Capture the cell that displays the provided text and extract its [X, Y] central coordinate. 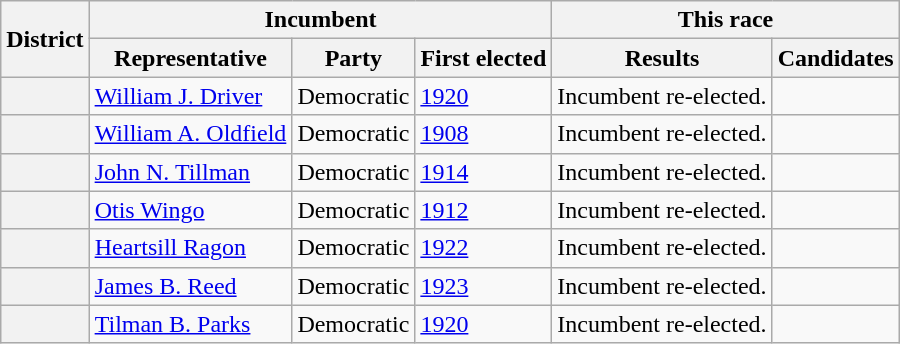
Candidates [836, 58]
This race [726, 20]
1923 [484, 286]
Otis Wingo [190, 210]
Heartsill Ragon [190, 248]
1908 [484, 134]
Tilman B. Parks [190, 324]
1912 [484, 210]
Incumbent [320, 20]
First elected [484, 58]
William J. Driver [190, 96]
1914 [484, 172]
Party [354, 58]
Representative [190, 58]
Results [662, 58]
John N. Tillman [190, 172]
1922 [484, 248]
District [45, 39]
William A. Oldfield [190, 134]
James B. Reed [190, 286]
